Capture the cell that displays the provided text and extract its (X, Y) central coordinate. 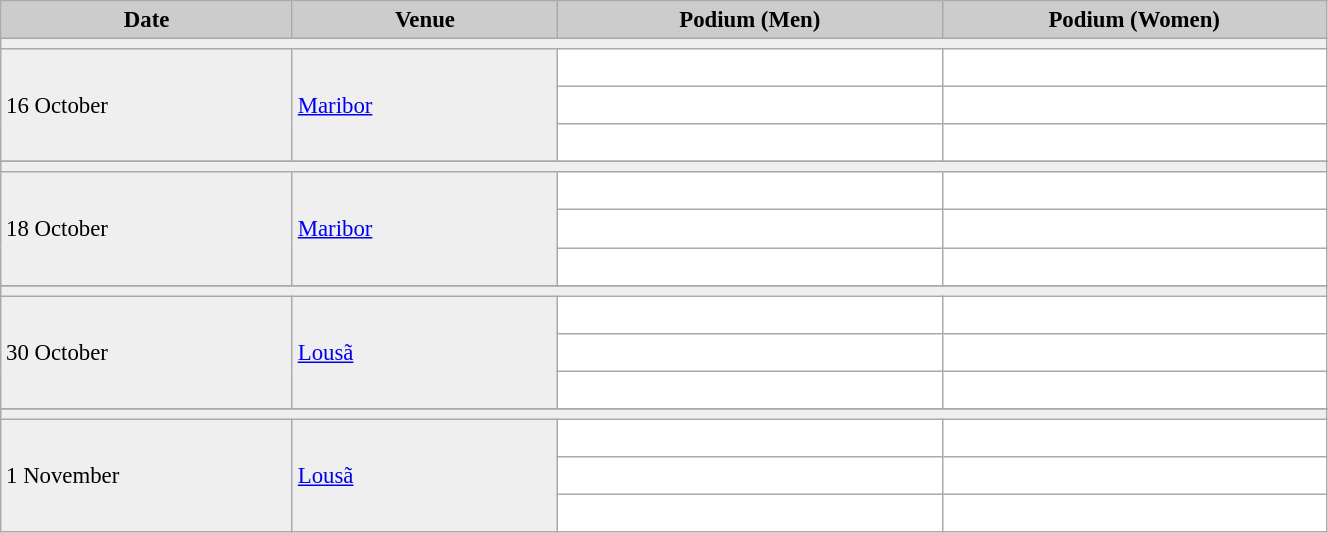
Date (147, 20)
30 October (147, 352)
16 October (147, 106)
18 October (147, 228)
Podium (Women) (1134, 20)
Podium (Men) (750, 20)
Venue (424, 20)
1 November (147, 476)
